Return [X, Y] of the center of cell containing provided text 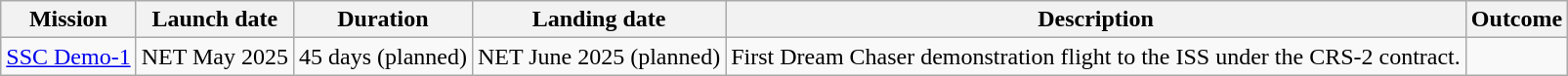
Landing date [598, 19]
NET May 2025 [215, 57]
First Dream Chaser demonstration flight to the ISS under the CRS-2 contract. [1096, 57]
Launch date [215, 19]
Mission [68, 19]
Description [1096, 19]
NET June 2025 (planned) [598, 57]
45 days (planned) [383, 57]
Duration [383, 19]
Outcome [1516, 19]
SSC Demo-1 [68, 57]
